Scan for the cell matching the given text and deliver its (X, Y) coordinate at center. 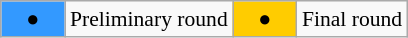
Preliminary round (149, 19)
Final round (352, 19)
